Find where the given text appears and provide that cell's center as [x, y] coordinate. 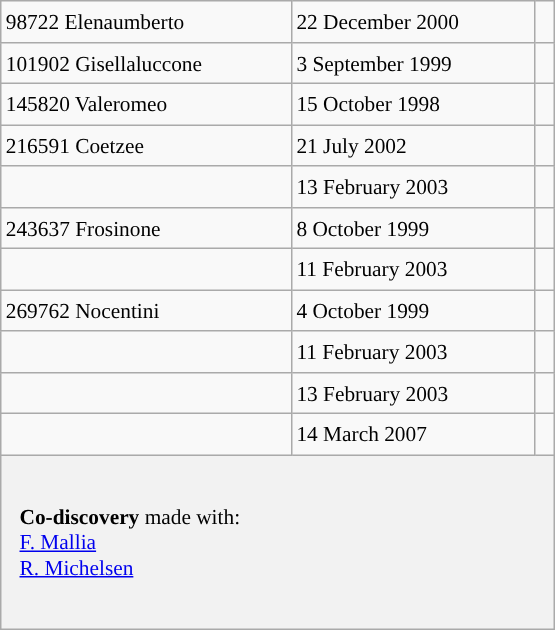
21 July 2002 [412, 146]
15 October 1998 [412, 104]
4 October 1999 [412, 310]
Co-discovery made with: F. Mallia R. Michelsen [278, 542]
269762 Nocentini [146, 310]
8 October 1999 [412, 228]
14 March 2007 [412, 434]
101902 Gisellaluccone [146, 62]
243637 Frosinone [146, 228]
216591 Coetzee [146, 146]
22 December 2000 [412, 22]
145820 Valeromeo [146, 104]
3 September 1999 [412, 62]
98722 Elenaumberto [146, 22]
